Detect which cell encompasses the target text, then output its [x, y] center coordinate. 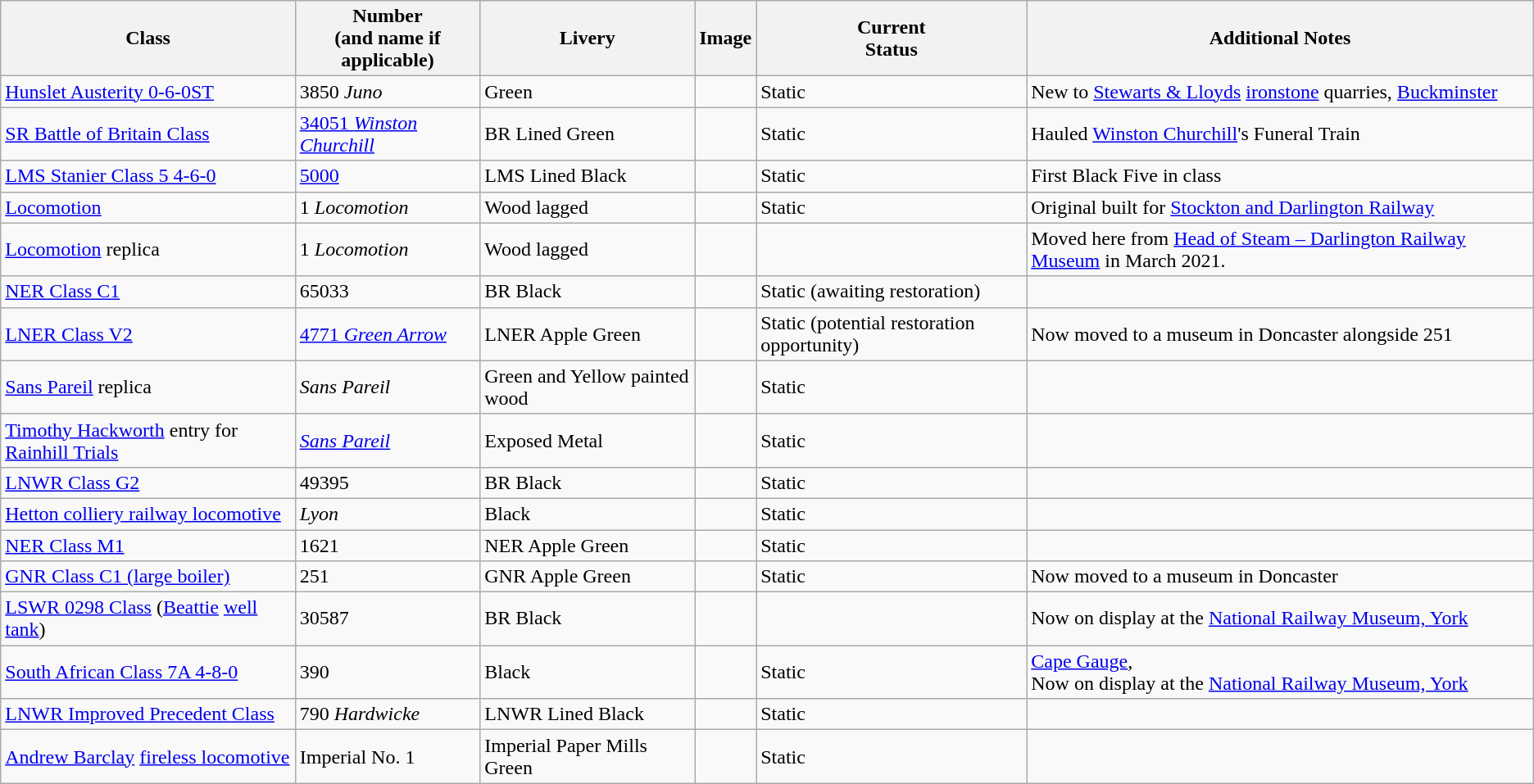
LSWR 0298 Class (Beattie well tank) [148, 619]
CurrentStatus [892, 39]
1621 [387, 545]
Static (awaiting restoration) [892, 292]
390 [387, 672]
Hauled Winston Churchill's Funeral Train [1280, 134]
Timothy Hackworth entry for Rainhill Trials [148, 441]
GNR Apple Green [588, 577]
NER Apple Green [588, 545]
LNWR Improved Precedent Class [148, 714]
251 [387, 577]
Green [588, 92]
Locomotion [148, 207]
Livery [588, 39]
Additional Notes [1280, 39]
South African Class 7A 4-8-0 [148, 672]
First Black Five in class [1280, 176]
Exposed Metal [588, 441]
BR Lined Green [588, 134]
New to Stewarts & Lloyds ironstone quarries, Buckminster [1280, 92]
GNR Class C1 (large boiler) [148, 577]
NER Class M1 [148, 545]
4771 Green Arrow [387, 334]
Hetton colliery railway locomotive [148, 514]
Imperial Paper Mills Green [588, 757]
Hunslet Austerity 0-6-0ST [148, 92]
34051 Winston Churchill [387, 134]
Locomotion replica [148, 249]
LNER Class V2 [148, 334]
Now on display at the National Railway Museum, York [1280, 619]
3850 Juno [387, 92]
65033 [387, 292]
790 Hardwicke [387, 714]
LMS Lined Black [588, 176]
LNWR Lined Black [588, 714]
Static (potential restoration opportunity) [892, 334]
Cape Gauge,Now on display at the National Railway Museum, York [1280, 672]
Now moved to a museum in Doncaster alongside 251 [1280, 334]
Green and Yellow painted wood [588, 387]
Number(and name if applicable) [387, 39]
Image [726, 39]
30587 [387, 619]
Andrew Barclay fireless locomotive [148, 757]
5000 [387, 176]
Moved here from Head of Steam – Darlington Railway Museum in March 2021. [1280, 249]
Class [148, 39]
49395 [387, 483]
NER Class C1 [148, 292]
SR Battle of Britain Class [148, 134]
LMS Stanier Class 5 4-6-0 [148, 176]
LNWR Class G2 [148, 483]
Imperial No. 1 [387, 757]
Original built for Stockton and Darlington Railway [1280, 207]
Lyon [387, 514]
LNER Apple Green [588, 334]
Sans Pareil replica [148, 387]
Now moved to a museum in Doncaster [1280, 577]
